Determine the [X, Y] coordinate at the center of the cell enclosing the given text.  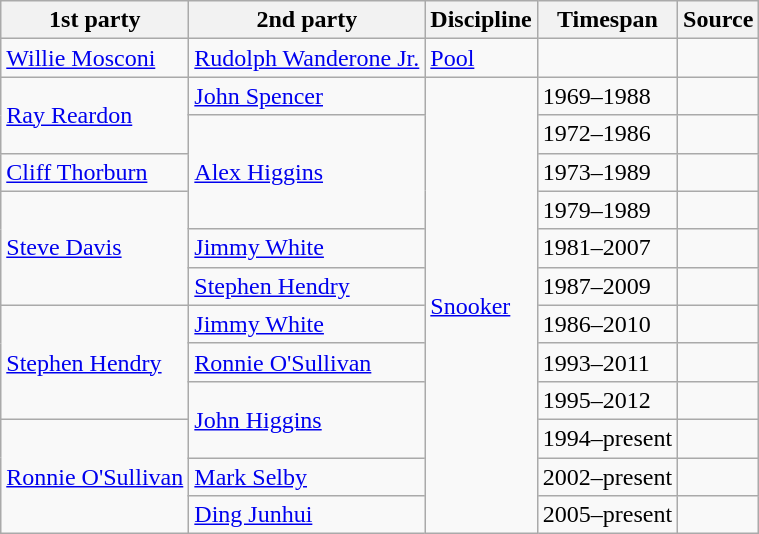
John Higgins [307, 419]
Mark Selby [307, 477]
Ray Reardon [95, 115]
Pool [481, 58]
Alex Higgins [307, 172]
Steve Davis [95, 248]
Ding Junhui [307, 515]
Discipline [481, 20]
John Spencer [307, 96]
1986–2010 [607, 324]
2005–present [607, 515]
1993–2011 [607, 362]
Willie Mosconi [95, 58]
Cliff Thorburn [95, 172]
2002–present [607, 477]
1973–1989 [607, 172]
1st party [95, 20]
1987–2009 [607, 286]
1995–2012 [607, 400]
Snooker [481, 306]
Source [718, 20]
1969–1988 [607, 96]
Timespan [607, 20]
1981–2007 [607, 248]
Rudolph Wanderone Jr. [307, 58]
1994–present [607, 438]
1979–1989 [607, 210]
2nd party [307, 20]
1972–1986 [607, 134]
